Detect which cell encompasses the target text, then output its (x, y) center coordinate. 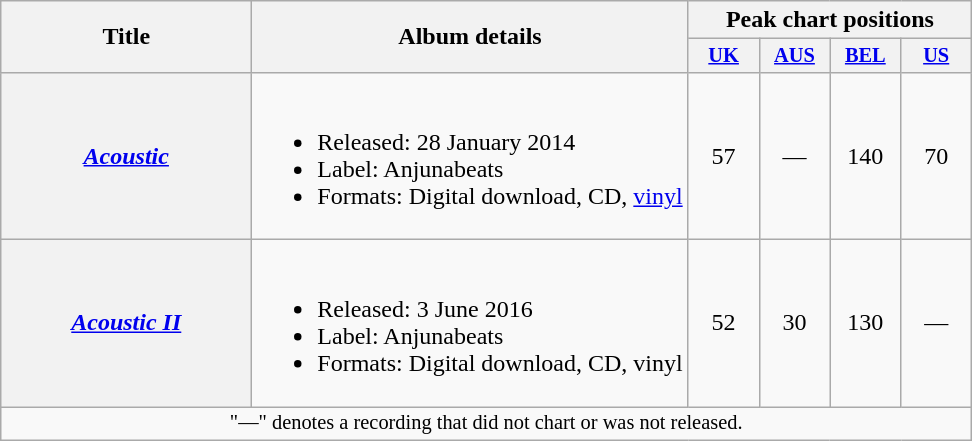
52 (724, 324)
Album details (470, 37)
57 (724, 156)
Peak chart positions (830, 20)
140 (866, 156)
Released: 3 June 2016Label: AnjunabeatsFormats: Digital download, CD, vinyl (470, 324)
Acoustic (126, 156)
Title (126, 37)
AUS (794, 56)
US (936, 56)
UK (724, 56)
30 (794, 324)
70 (936, 156)
Acoustic II (126, 324)
130 (866, 324)
Released: 28 January 2014Label: AnjunabeatsFormats: Digital download, CD, vinyl (470, 156)
BEL (866, 56)
"—" denotes a recording that did not chart or was not released. (486, 424)
